For the text-containing cell, return its midpoint in [X, Y] coordinate format. 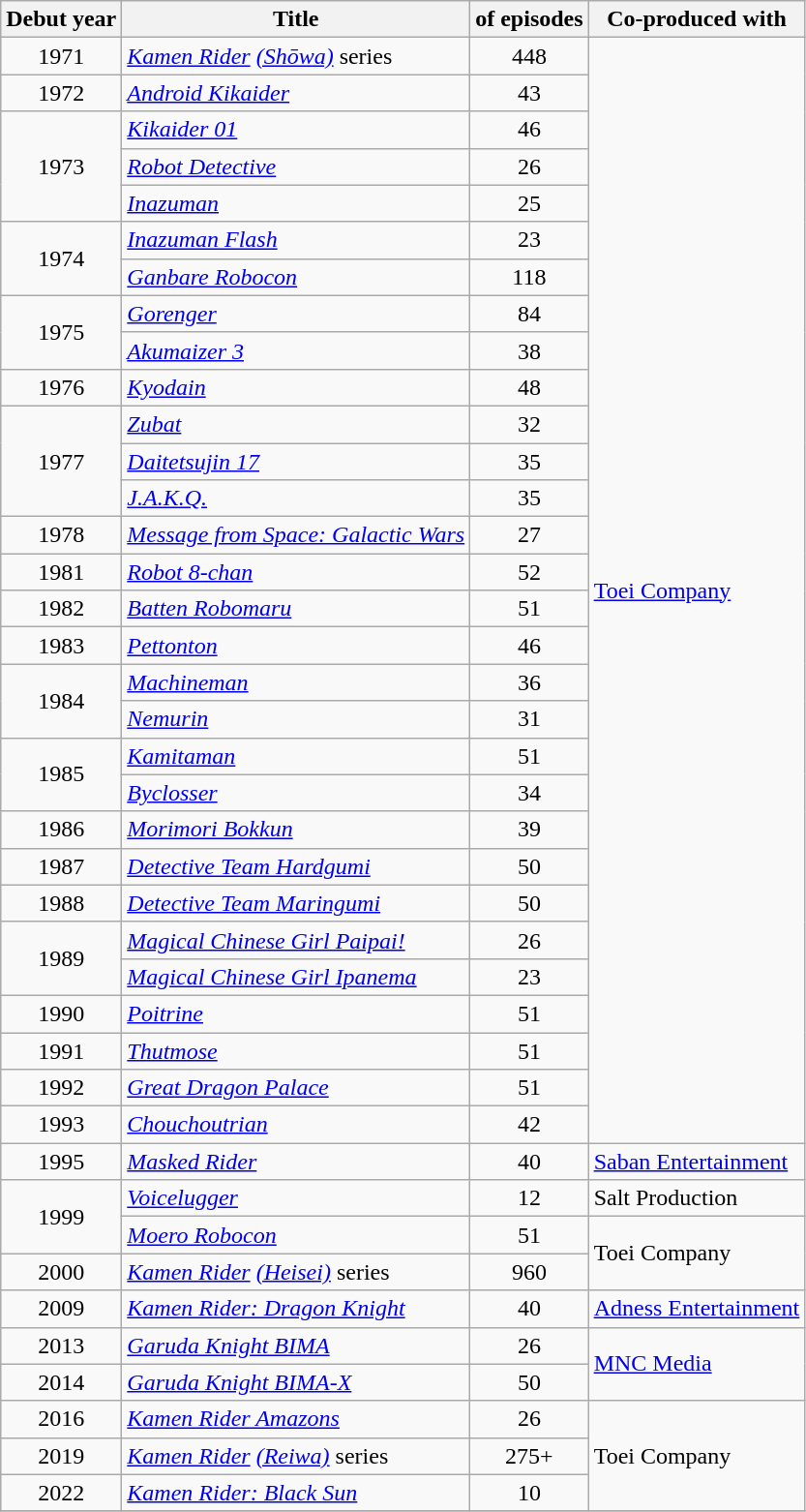
Akumaizer 3 [296, 350]
Detective Team Hardgumi [296, 866]
10 [529, 1493]
52 [529, 572]
1993 [62, 1125]
1971 [62, 56]
Co-produced with [697, 19]
Magical Chinese Girl Paipai! [296, 940]
34 [529, 793]
1987 [62, 866]
of episodes [529, 19]
Kamen Rider Amazons [296, 1419]
2009 [62, 1309]
Garuda Knight BIMA-X [296, 1382]
1978 [62, 535]
1995 [62, 1162]
1982 [62, 609]
1988 [62, 903]
Moero Robocon [296, 1235]
Magical Chinese Girl Ipanema [296, 977]
Kamen Rider (Shōwa) series [296, 56]
118 [529, 277]
84 [529, 314]
2019 [62, 1456]
36 [529, 682]
Gorenger [296, 314]
Poitrine [296, 1013]
Kamen Rider: Black Sun [296, 1493]
39 [529, 830]
Batten Robomaru [296, 609]
Salt Production [697, 1198]
Masked Rider [296, 1162]
1975 [62, 332]
Daitetsujin 17 [296, 462]
Ganbare Robocon [296, 277]
42 [529, 1125]
Morimori Bokkun [296, 830]
12 [529, 1198]
Kyodain [296, 387]
275+ [529, 1456]
448 [529, 56]
Kamitaman [296, 756]
48 [529, 387]
Saban Entertainment [697, 1162]
Chouchoutrian [296, 1125]
1992 [62, 1088]
2022 [62, 1493]
32 [529, 424]
Robot 8-chan [296, 572]
1974 [62, 258]
Debut year [62, 19]
1973 [62, 166]
1986 [62, 830]
Title [296, 19]
Voicelugger [296, 1198]
Detective Team Maringumi [296, 903]
43 [529, 93]
960 [529, 1272]
2016 [62, 1419]
Byclosser [296, 793]
1999 [62, 1217]
2014 [62, 1382]
31 [529, 719]
Android Kikaider [296, 93]
27 [529, 535]
J.A.K.Q. [296, 499]
1985 [62, 774]
Robot Detective [296, 166]
1990 [62, 1013]
Kikaider 01 [296, 130]
Kamen Rider (Heisei) series [296, 1272]
1981 [62, 572]
Kamen Rider (Reiwa) series [296, 1456]
Great Dragon Palace [296, 1088]
1976 [62, 387]
Kamen Rider: Dragon Knight [296, 1309]
Thutmose [296, 1050]
MNC Media [697, 1364]
Nemurin [296, 719]
Pettonton [296, 646]
Inazuman [296, 203]
1991 [62, 1050]
38 [529, 350]
Machineman [296, 682]
1972 [62, 93]
1983 [62, 646]
Message from Space: Galactic Wars [296, 535]
Adness Entertainment [697, 1309]
Garuda Knight BIMA [296, 1346]
Inazuman Flash [296, 240]
1989 [62, 958]
25 [529, 203]
2000 [62, 1272]
2013 [62, 1346]
Zubat [296, 424]
1984 [62, 701]
1977 [62, 461]
